Provide the (x, y) coordinate of the cell's center where the given text is located.  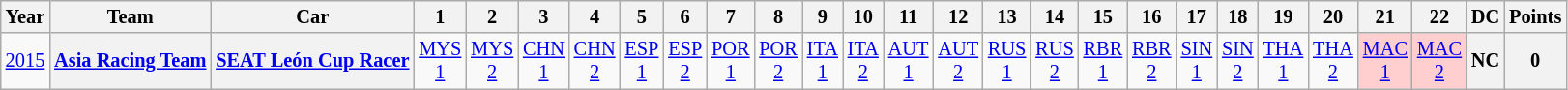
6 (684, 16)
AUT2 (958, 61)
8 (777, 16)
Year (25, 16)
AUT1 (909, 61)
ESP1 (642, 61)
POR1 (731, 61)
Team (130, 16)
11 (909, 16)
SEAT León Cup Racer (312, 61)
5 (642, 16)
10 (863, 16)
ITA1 (823, 61)
2015 (25, 61)
2 (492, 16)
CHN1 (543, 61)
MAC1 (1385, 61)
MAC2 (1439, 61)
THA1 (1284, 61)
3 (543, 16)
20 (1333, 16)
18 (1237, 16)
14 (1054, 16)
POR2 (777, 61)
0 (1535, 61)
17 (1197, 16)
16 (1151, 16)
12 (958, 16)
Points (1535, 16)
1 (440, 16)
21 (1385, 16)
19 (1284, 16)
MYS1 (440, 61)
Asia Racing Team (130, 61)
9 (823, 16)
ITA2 (863, 61)
MYS2 (492, 61)
DC (1485, 16)
RBR1 (1103, 61)
SIN2 (1237, 61)
22 (1439, 16)
RBR2 (1151, 61)
SIN1 (1197, 61)
ESP2 (684, 61)
4 (595, 16)
13 (1007, 16)
NC (1485, 61)
RUS2 (1054, 61)
RUS1 (1007, 61)
15 (1103, 16)
CHN2 (595, 61)
Car (312, 16)
THA2 (1333, 61)
7 (731, 16)
